Detect which cell encompasses the target text, then output its [x, y] center coordinate. 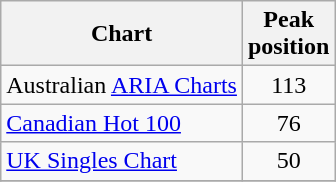
Chart [122, 34]
76 [288, 123]
UK Singles Chart [122, 161]
113 [288, 85]
Australian ARIA Charts [122, 85]
Peakposition [288, 34]
Canadian Hot 100 [122, 123]
50 [288, 161]
